From the cell containing the given text, extract its center point as [X, Y] coordinate. 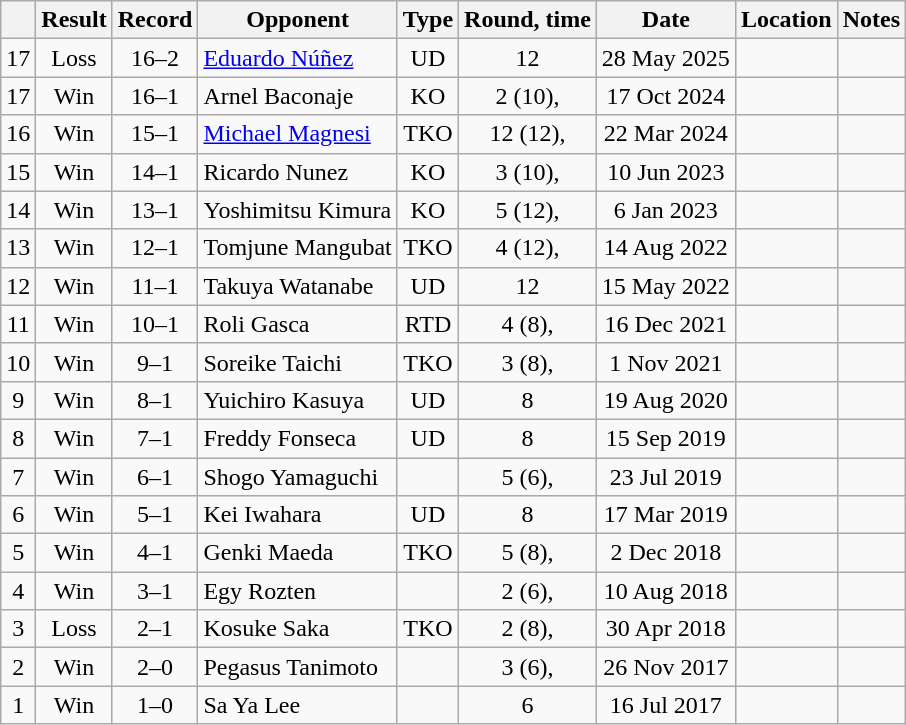
11 [18, 324]
2–1 [155, 629]
15–1 [155, 134]
15 [18, 172]
5 (6), [528, 477]
16–2 [155, 58]
10 Aug 2018 [666, 591]
2 (10), [528, 96]
Freddy Fonseca [298, 438]
10 Jun 2023 [666, 172]
5 (12), [528, 210]
4–1 [155, 553]
Eduardo Núñez [298, 58]
Egy Rozten [298, 591]
6 Jan 2023 [666, 210]
16 Dec 2021 [666, 324]
14 Aug 2022 [666, 248]
5–1 [155, 515]
14–1 [155, 172]
Date [666, 20]
Takuya Watanabe [298, 286]
Notes [871, 20]
14 [18, 210]
9 [18, 400]
4 (12), [528, 248]
Round, time [528, 20]
2 (8), [528, 629]
Location [786, 20]
Genki Maeda [298, 553]
1 Nov 2021 [666, 362]
12 (12), [528, 134]
13–1 [155, 210]
9–1 [155, 362]
3 (8), [528, 362]
3 (6), [528, 667]
16 Jul 2017 [666, 705]
Result [74, 20]
16–1 [155, 96]
Ricardo Nunez [298, 172]
28 May 2025 [666, 58]
10 [18, 362]
4 [18, 591]
Opponent [298, 20]
17 Mar 2019 [666, 515]
2 [18, 667]
1–0 [155, 705]
11–1 [155, 286]
5 [18, 553]
3 (10), [528, 172]
Kosuke Saka [298, 629]
Yuichiro Kasuya [298, 400]
30 Apr 2018 [666, 629]
Michael Magnesi [298, 134]
26 Nov 2017 [666, 667]
3 [18, 629]
3–1 [155, 591]
Type [428, 20]
6–1 [155, 477]
Sa Ya Lee [298, 705]
Pegasus Tanimoto [298, 667]
Roli Gasca [298, 324]
13 [18, 248]
23 Jul 2019 [666, 477]
1 [18, 705]
19 Aug 2020 [666, 400]
Shogo Yamaguchi [298, 477]
2–0 [155, 667]
Record [155, 20]
2 Dec 2018 [666, 553]
Tomjune Mangubat [298, 248]
Soreike Taichi [298, 362]
4 (8), [528, 324]
16 [18, 134]
7–1 [155, 438]
15 Sep 2019 [666, 438]
8–1 [155, 400]
2 (6), [528, 591]
10–1 [155, 324]
5 (8), [528, 553]
12–1 [155, 248]
17 Oct 2024 [666, 96]
Arnel Baconaje [298, 96]
7 [18, 477]
Yoshimitsu Kimura [298, 210]
Kei Iwahara [298, 515]
15 May 2022 [666, 286]
RTD [428, 324]
22 Mar 2024 [666, 134]
